From the cell containing the given text, extract its center point as [X, Y] coordinate. 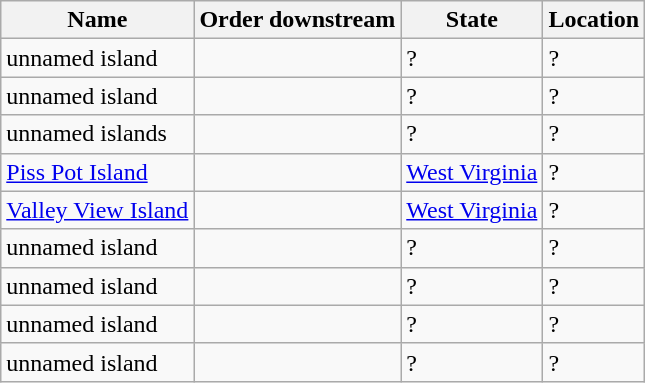
Piss Pot Island [98, 172]
Location [594, 20]
Name [98, 20]
unnamed islands [98, 134]
State [472, 20]
Valley View Island [98, 210]
Order downstream [298, 20]
